Locate the cell with the specified text and output its [X, Y] center coordinate. 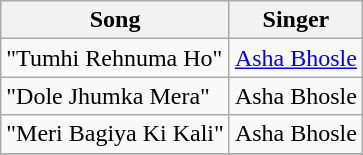
"Tumhi Rehnuma Ho" [116, 58]
Singer [296, 20]
"Meri Bagiya Ki Kali" [116, 134]
"Dole Jhumka Mera" [116, 96]
Song [116, 20]
